From the cell containing the given text, extract its center point as (X, Y) coordinate. 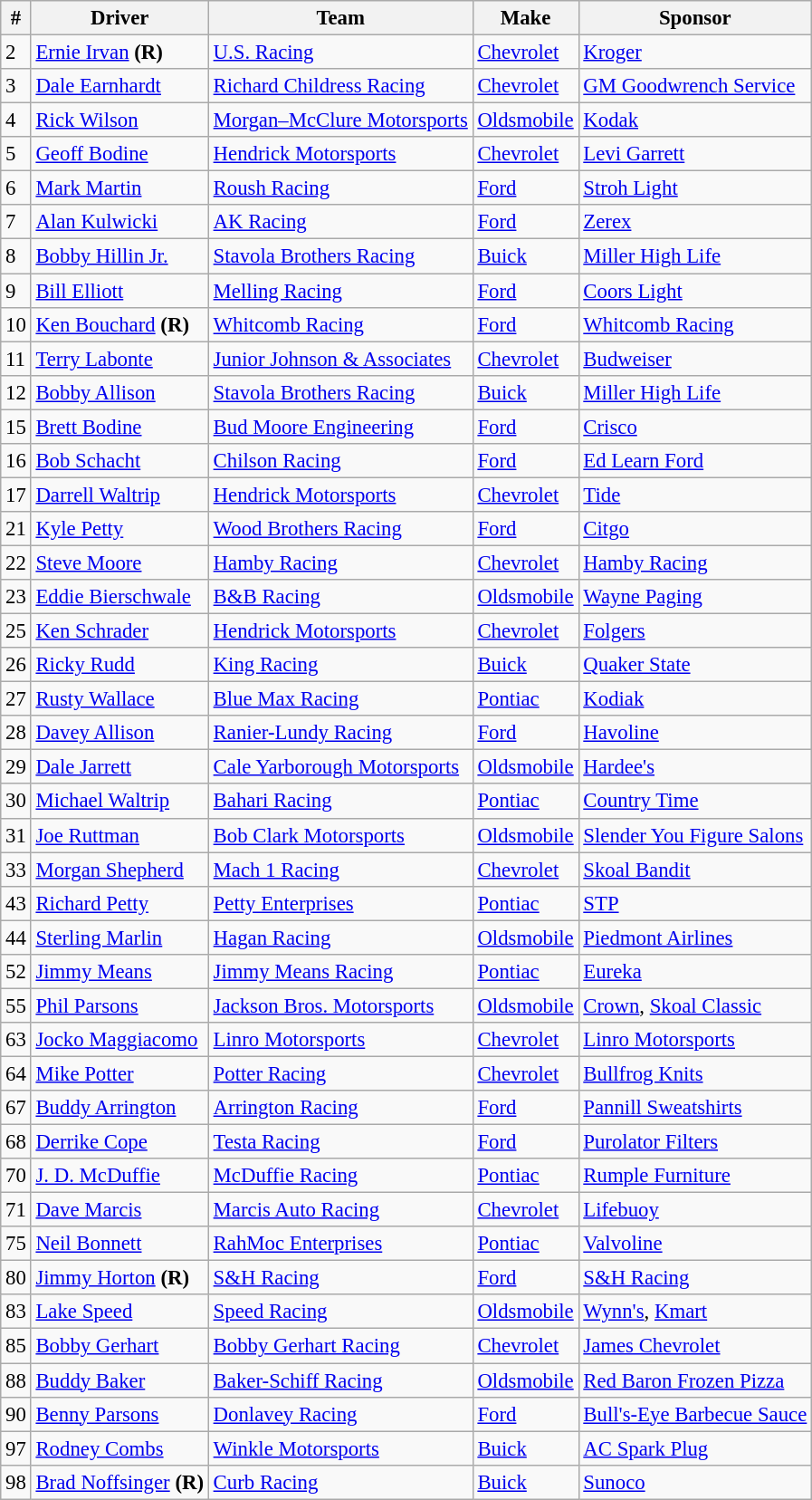
6 (16, 188)
Kyle Petty (119, 529)
Baker-Schiff Racing (340, 1380)
71 (16, 1210)
Quaker State (695, 665)
Speed Racing (340, 1312)
17 (16, 495)
Chilson Racing (340, 461)
44 (16, 937)
Kodiak (695, 699)
Skoal Bandit (695, 870)
AK Racing (340, 222)
King Racing (340, 665)
Michael Waltrip (119, 802)
Bahari Racing (340, 802)
29 (16, 767)
15 (16, 427)
Sponsor (695, 18)
2 (16, 53)
Davey Allison (119, 733)
Curb Racing (340, 1482)
Wynn's, Kmart (695, 1312)
Morgan Shepherd (119, 870)
Citgo (695, 529)
Darrell Waltrip (119, 495)
Lifebuoy (695, 1210)
Bob Clark Motorsports (340, 835)
Hagan Racing (340, 937)
Jackson Bros. Motorsports (340, 1005)
75 (16, 1244)
AC Spark Plug (695, 1448)
Budweiser (695, 359)
Piedmont Airlines (695, 937)
Mark Martin (119, 188)
68 (16, 1142)
Jimmy Means (119, 972)
Rodney Combs (119, 1448)
85 (16, 1346)
Jimmy Horton (R) (119, 1278)
Slender You Figure Salons (695, 835)
Neil Bonnett (119, 1244)
Coors Light (695, 291)
Ernie Irvan (R) (119, 53)
Winkle Motorsports (340, 1448)
Roush Racing (340, 188)
Kodak (695, 120)
Melling Racing (340, 291)
Crown, Skoal Classic (695, 1005)
90 (16, 1414)
Alan Kulwicki (119, 222)
Buddy Arrington (119, 1108)
McDuffie Racing (340, 1176)
33 (16, 870)
Ed Learn Ford (695, 461)
5 (16, 154)
RahMoc Enterprises (340, 1244)
Richard Childress Racing (340, 86)
Bud Moore Engineering (340, 427)
Kroger (695, 53)
Jimmy Means Racing (340, 972)
4 (16, 120)
Eddie Bierschwale (119, 597)
Wood Brothers Racing (340, 529)
Sterling Marlin (119, 937)
Zerex (695, 222)
Potter Racing (340, 1073)
Rick Wilson (119, 120)
Rumple Furniture (695, 1176)
Hardee's (695, 767)
Marcis Auto Racing (340, 1210)
Petty Enterprises (340, 903)
16 (16, 461)
Rusty Wallace (119, 699)
Pannill Sweatshirts (695, 1108)
Terry Labonte (119, 359)
Buddy Baker (119, 1380)
28 (16, 733)
80 (16, 1278)
7 (16, 222)
26 (16, 665)
97 (16, 1448)
Country Time (695, 802)
Brad Noffsinger (R) (119, 1482)
Bullfrog Knits (695, 1073)
Testa Racing (340, 1142)
Brett Bodine (119, 427)
64 (16, 1073)
52 (16, 972)
James Chevrolet (695, 1346)
Donlavey Racing (340, 1414)
GM Goodwrench Service (695, 86)
Morgan–McClure Motorsports (340, 120)
Purolator Filters (695, 1142)
Folgers (695, 631)
Arrington Racing (340, 1108)
B&B Racing (340, 597)
Blue Max Racing (340, 699)
25 (16, 631)
27 (16, 699)
Dave Marcis (119, 1210)
U.S. Racing (340, 53)
Mike Potter (119, 1073)
Junior Johnson & Associates (340, 359)
Red Baron Frozen Pizza (695, 1380)
3 (16, 86)
Cale Yarborough Motorsports (340, 767)
J. D. McDuffie (119, 1176)
Team (340, 18)
Jocko Maggiacomo (119, 1040)
Steve Moore (119, 562)
22 (16, 562)
8 (16, 256)
Valvoline (695, 1244)
Ken Schrader (119, 631)
Havoline (695, 733)
Derrike Cope (119, 1142)
Richard Petty (119, 903)
Stroh Light (695, 188)
Geoff Bodine (119, 154)
30 (16, 802)
Bobby Hillin Jr. (119, 256)
Dale Jarrett (119, 767)
23 (16, 597)
Wayne Paging (695, 597)
63 (16, 1040)
31 (16, 835)
Lake Speed (119, 1312)
Tide (695, 495)
55 (16, 1005)
11 (16, 359)
Make (525, 18)
Bobby Gerhart Racing (340, 1346)
Bull's-Eye Barbecue Sauce (695, 1414)
98 (16, 1482)
# (16, 18)
67 (16, 1108)
10 (16, 324)
Benny Parsons (119, 1414)
Bobby Gerhart (119, 1346)
12 (16, 392)
Ken Bouchard (R) (119, 324)
43 (16, 903)
21 (16, 529)
Dale Earnhardt (119, 86)
Bob Schacht (119, 461)
STP (695, 903)
Crisco (695, 427)
83 (16, 1312)
Levi Garrett (695, 154)
Bill Elliott (119, 291)
Ranier-Lundy Racing (340, 733)
9 (16, 291)
Sunoco (695, 1482)
70 (16, 1176)
Driver (119, 18)
Joe Ruttman (119, 835)
88 (16, 1380)
Mach 1 Racing (340, 870)
Eureka (695, 972)
Bobby Allison (119, 392)
Ricky Rudd (119, 665)
Phil Parsons (119, 1005)
